Identify which cell holds the provided text, then report its [X, Y] central coordinate. 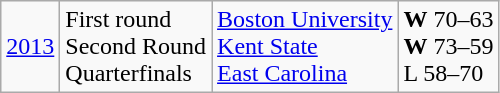
First roundSecond RoundQuarterfinals [136, 47]
Boston UniversityKent StateEast Carolina [305, 47]
2013 [30, 47]
W 70–63W 73–59L 58–70 [448, 47]
